Provide the (X, Y) coordinate of the cell's center where the given text is located.  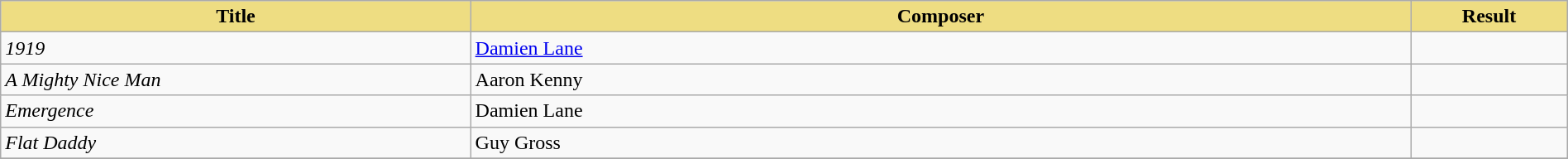
Guy Gross (941, 142)
Flat Daddy (236, 142)
Title (236, 17)
1919 (236, 48)
Aaron Kenny (941, 79)
Composer (941, 17)
A Mighty Nice Man (236, 79)
Emergence (236, 111)
Result (1489, 17)
